Return [x, y] of the center of cell containing provided text 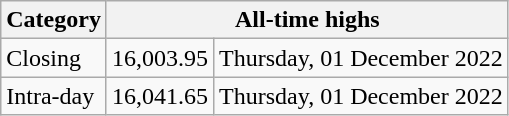
Closing [54, 58]
Intra-day [54, 96]
All-time highs [307, 20]
Category [54, 20]
16,041.65 [160, 96]
16,003.95 [160, 58]
